Output the (x, y) coordinate of the center of the cell containing the given text.  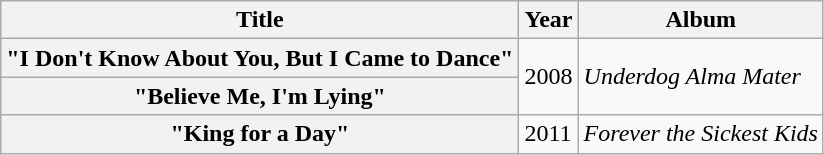
"King for a Day" (260, 134)
Forever the Sickest Kids (700, 134)
2008 (548, 77)
"I Don't Know About You, But I Came to Dance" (260, 58)
Album (700, 20)
Year (548, 20)
2011 (548, 134)
Title (260, 20)
Underdog Alma Mater (700, 77)
"Believe Me, I'm Lying" (260, 96)
